Capture the cell that displays the provided text and extract its (X, Y) central coordinate. 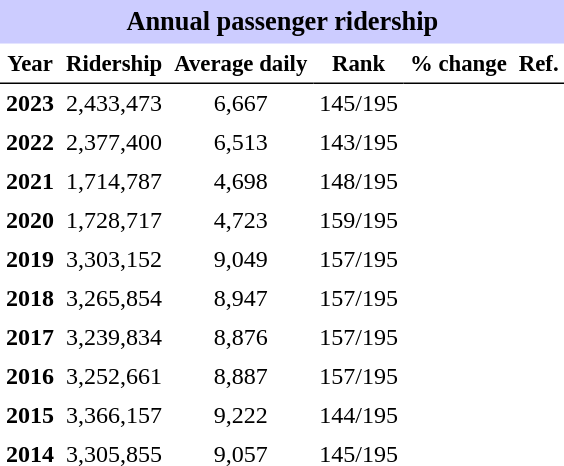
1,714,787 (114, 182)
4,723 (240, 220)
2021 (30, 182)
2016 (30, 376)
8,876 (240, 338)
6,513 (240, 142)
6,667 (240, 104)
2023 (30, 104)
2019 (30, 260)
143/195 (358, 142)
159/195 (358, 220)
3,303,152 (114, 260)
8,947 (240, 298)
4,698 (240, 182)
9,222 (240, 416)
2,377,400 (114, 142)
3,366,157 (114, 416)
3,252,661 (114, 376)
2015 (30, 416)
% change (458, 64)
2020 (30, 220)
Rank (358, 64)
Ridership (114, 64)
145/195 (358, 104)
3,265,854 (114, 298)
3,239,834 (114, 338)
8,887 (240, 376)
144/195 (358, 416)
9,049 (240, 260)
2,433,473 (114, 104)
2022 (30, 142)
2018 (30, 298)
Average daily (240, 64)
2017 (30, 338)
Year (30, 64)
1,728,717 (114, 220)
148/195 (358, 182)
